Find where the given text appears and provide that cell's center as [X, Y] coordinate. 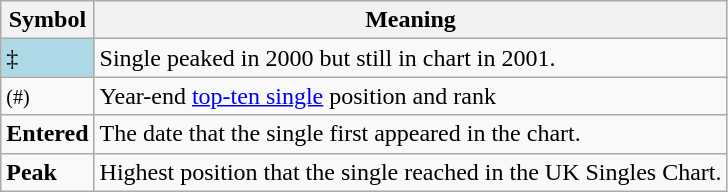
‡ [48, 58]
Highest position that the single reached in the UK Singles Chart. [410, 172]
Meaning [410, 20]
Symbol [48, 20]
Entered [48, 134]
The date that the single first appeared in the chart. [410, 134]
Year-end top-ten single position and rank [410, 96]
(#) [48, 96]
Single peaked in 2000 but still in chart in 2001. [410, 58]
Peak [48, 172]
